For the text-containing cell, return its midpoint in (X, Y) coordinate format. 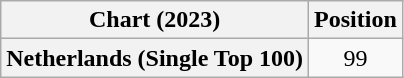
Netherlands (Single Top 100) (155, 58)
Chart (2023) (155, 20)
Position (356, 20)
99 (356, 58)
